For the text-containing cell, return its midpoint in [x, y] coordinate format. 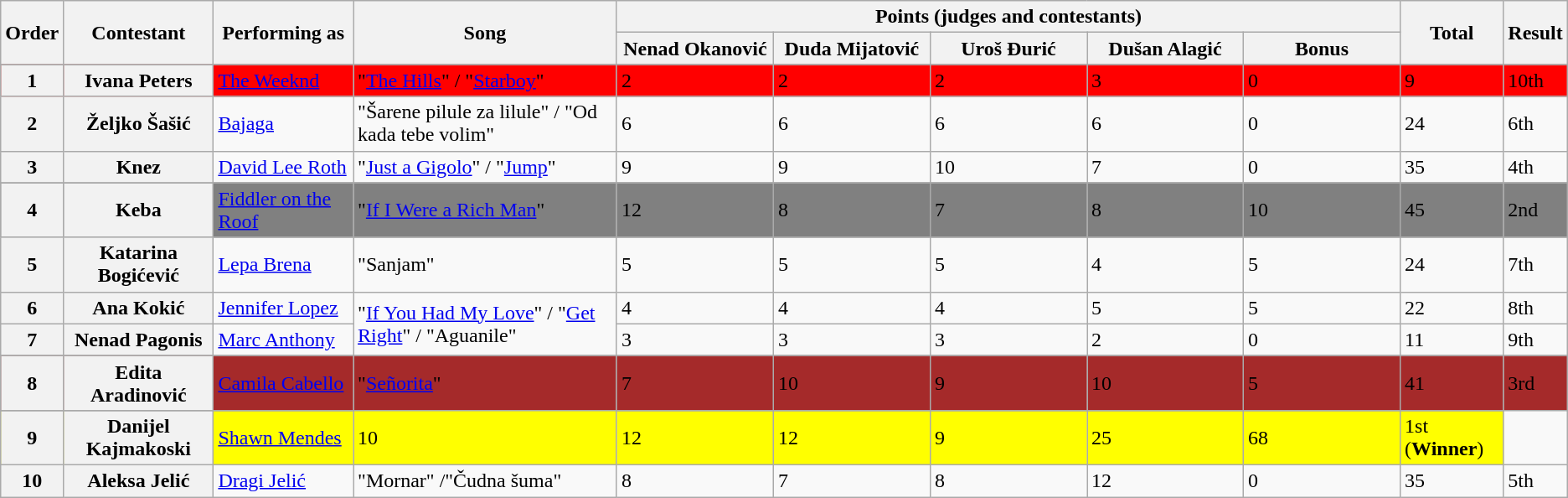
9th [1535, 340]
"Señorita" [486, 382]
"If You Had My Love" / "Get Right" / "Aguanile" [486, 324]
25 [1166, 438]
"Just a Gigolo" / "Jump" [486, 167]
2nd [1535, 210]
8th [1535, 308]
22 [1452, 308]
6th [1535, 124]
Danijel Kajmakoski [139, 438]
Points (judges and contestants) [1008, 17]
Marc Anthony [283, 340]
The Weeknd [283, 80]
Fiddler on the Roof [283, 210]
5th [1535, 480]
Aleksa Jelić [139, 480]
Total [1452, 33]
1st (Winner) [1452, 438]
"Sanjam" [486, 265]
Performing as [283, 33]
7th [1535, 265]
Bajaga [283, 124]
Katarina Bogićević [139, 265]
68 [1322, 438]
Knez [139, 167]
Jennifer Lopez [283, 308]
Camila Cabello [283, 382]
Shawn Mendes [283, 438]
Song [486, 33]
Uroš Đurić [1008, 49]
Contestant [139, 33]
45 [1452, 210]
Dragi Jelić [283, 480]
"Mornar" /"Čudna šuma" [486, 480]
Bonus [1322, 49]
10th [1535, 80]
"If I Were a Rich Man" [486, 210]
4th [1535, 167]
Dušan Alagić [1166, 49]
Order [32, 33]
Ivana Peters [139, 80]
Edita Aradinović [139, 382]
Nenad Pagonis [139, 340]
Lepa Brena [283, 265]
Duda Mijatović [851, 49]
Nenad Okanović [695, 49]
David Lee Roth [283, 167]
Keba [139, 210]
Ana Kokić [139, 308]
Result [1535, 33]
11 [1452, 340]
41 [1452, 382]
Željko Šašić [139, 124]
3rd [1535, 382]
"The Hills" / "Starboy" [486, 80]
"Šarene pilule za lilule" / "Od kada tebe volim" [486, 124]
1 [32, 80]
